From the cell containing the given text, extract its center point as [x, y] coordinate. 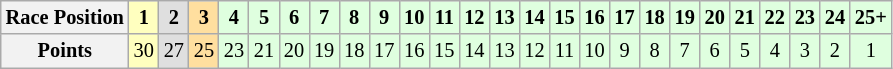
30 [144, 51]
22 [775, 17]
24 [835, 17]
Race Position [65, 17]
25+ [871, 17]
Points [65, 51]
27 [174, 51]
25 [204, 51]
